Return the [X, Y] coordinate for the center point of the cell that contains the specified text.  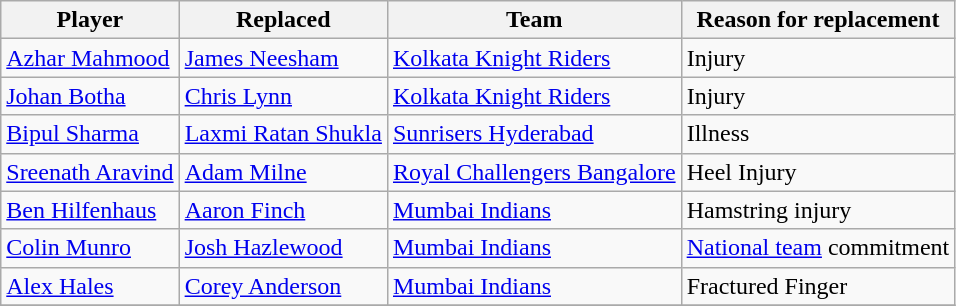
Josh Hazlewood [283, 248]
Chris Lynn [283, 96]
Corey Anderson [283, 286]
National team commitment [818, 248]
Replaced [283, 20]
Johan Botha [90, 96]
Azhar Mahmood [90, 58]
Ben Hilfenhaus [90, 210]
Laxmi Ratan Shukla [283, 134]
James Neesham [283, 58]
Sunrisers Hyderabad [534, 134]
Heel Injury [818, 172]
Alex Hales [90, 286]
Adam Milne [283, 172]
Sreenath Aravind [90, 172]
Player [90, 20]
Fractured Finger [818, 286]
Illness [818, 134]
Bipul Sharma [90, 134]
Hamstring injury [818, 210]
Reason for replacement [818, 20]
Team [534, 20]
Aaron Finch [283, 210]
Colin Munro [90, 248]
Royal Challengers Bangalore [534, 172]
